Provide the [x, y] coordinate of the cell's center where the given text is located.  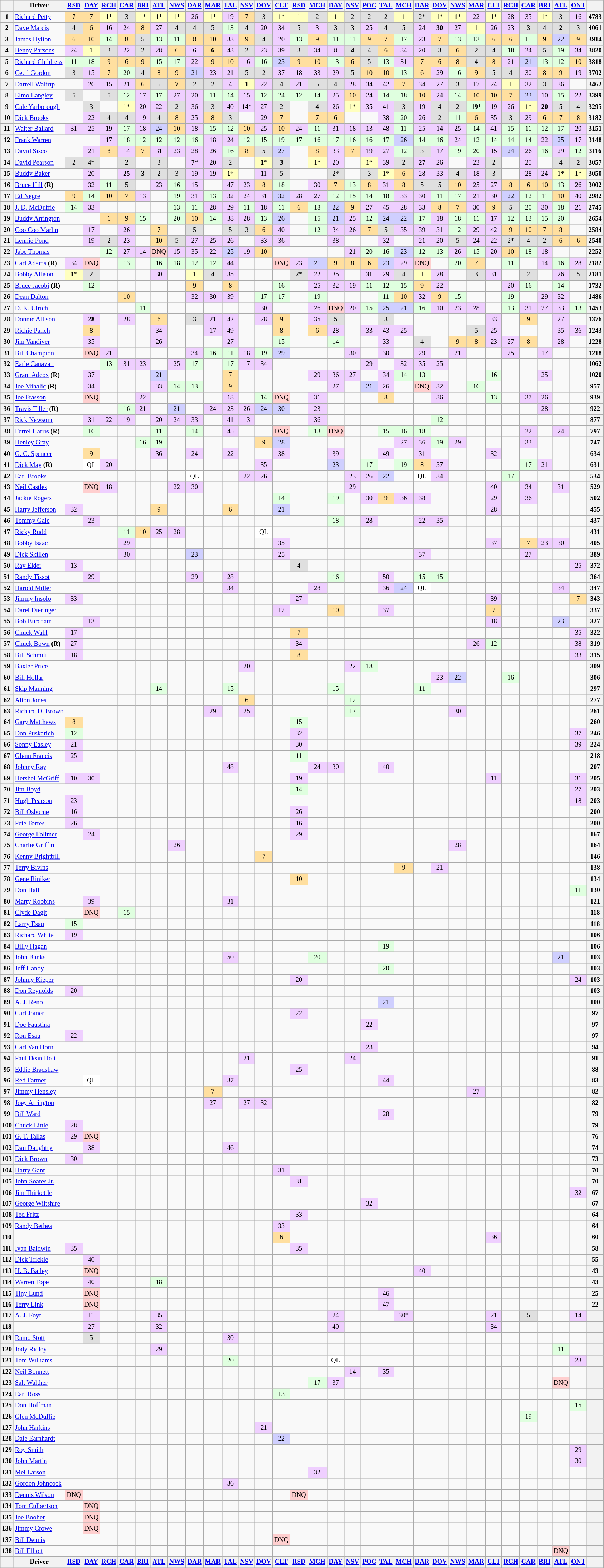
51 [7, 577]
Hershel McGriff [39, 778]
Coo Coo Marlin [39, 230]
939 [595, 398]
Richie Panch [39, 331]
529 [595, 488]
322 [595, 633]
3399 [595, 96]
3050 [595, 174]
Clyde Dagit [39, 913]
Benny Parsons [39, 51]
59 [7, 666]
132 [7, 1484]
A. J. Foyt [39, 1316]
125 [7, 1405]
Harry Gant [39, 1170]
56 [7, 633]
Doc Faustina [39, 1025]
120 [7, 1350]
Alton Jones [39, 700]
Richard White [39, 935]
72 [7, 812]
119 [7, 1338]
77 [7, 868]
19* [476, 106]
1486 [595, 297]
92 [7, 1036]
Jimmy Insolo [39, 599]
61 [7, 689]
3702 [595, 73]
534 [595, 476]
Dale Earnhardt [39, 1439]
Bill Champion [39, 353]
Dennis Wilson [39, 1495]
2745 [595, 208]
Bobby Allison [39, 275]
Earl Ross [39, 1394]
Jody Ridley [39, 1350]
Marty Robbins [39, 902]
Donnie Allison [39, 319]
2181 [595, 275]
315 [595, 655]
3820 [595, 51]
Bob Burcham [39, 622]
167 [595, 835]
Glenn Francis [39, 756]
306 [595, 678]
D. K. Ulrich [39, 308]
Gordon Johncock [39, 1484]
Jimmy Hensley [39, 1092]
111 [7, 1249]
57 [7, 644]
Tom Williams [39, 1361]
Terry Bivins [39, 868]
Don Puskarich [39, 733]
3116 [595, 151]
Red Farmer [39, 1081]
117 [7, 1316]
1218 [595, 353]
337 [595, 610]
Grant Adcox (R) [39, 376]
3002 [595, 185]
Skip Manning [39, 689]
Buddy Arrington [39, 218]
Jackie Rogers [39, 498]
93 [7, 1047]
Dean Dalton [39, 297]
2654 [595, 218]
71 [7, 801]
Hugh Pearson [39, 801]
Jeff Handy [39, 969]
Dick Brown [39, 1159]
Frank Warren [39, 140]
78 [7, 879]
81 [7, 913]
G. T. Tallas [39, 1137]
3914 [595, 39]
343 [595, 599]
277 [595, 700]
2584 [595, 230]
Earle Canavan [39, 364]
66 [7, 745]
Dick Brooks [39, 118]
75 [7, 845]
Harry Jefferson [39, 510]
372 [595, 566]
Bill Schmitt [39, 655]
136 [7, 1529]
1376 [595, 319]
Carl Van Horn [39, 1047]
Joe Mihalic (R) [39, 386]
84 [7, 946]
Johnny Kieper [39, 980]
2540 [595, 241]
Lennie Pond [39, 241]
69 [7, 778]
62 [7, 700]
53 [7, 599]
Buddy Baker [39, 174]
131 [7, 1472]
John Banks [39, 958]
A. J. Reno [39, 1002]
110 [7, 1237]
Harold Miller [39, 588]
Joe Booher [39, 1517]
Charlie Griffin [39, 845]
Bill Osborne [39, 812]
1020 [595, 376]
3818 [595, 62]
Neil Castles [39, 488]
96 [7, 1081]
126 [7, 1417]
63 [7, 711]
14* [247, 106]
455 [595, 510]
129 [7, 1450]
Paul Dean Holt [39, 1058]
65 [7, 733]
127 [7, 1428]
Cecil Gordon [39, 73]
J. D. McDuffie [39, 208]
2982 [595, 196]
Bill Ward [39, 1115]
205 [595, 778]
Joe Frasson [39, 398]
Dan Daughtry [39, 1148]
Don Hall [39, 890]
Rick Newsom [39, 420]
Richard D. Brown [39, 711]
Glen McDuffie [39, 1417]
7* [194, 163]
3295 [595, 106]
123 [7, 1383]
1243 [595, 331]
Ed Negre [39, 196]
Tommy Gale [39, 521]
90 [7, 1013]
Billy Hagan [39, 946]
Larry Esau [39, 924]
4783 [595, 17]
102 [7, 1148]
1453 [595, 308]
Kenny Brightbill [39, 857]
Jimmy Crowe [39, 1529]
68 [7, 768]
George Follmer [39, 835]
114 [7, 1282]
George Wiltshire [39, 1204]
Terry Link [39, 1305]
Roy Smith [39, 1450]
John Martin [39, 1462]
Henley Gray [39, 443]
747 [595, 443]
Bill Hollar [39, 678]
113 [7, 1271]
Chuck Wahl [39, 633]
Eddie Bradshaw [39, 1070]
Dick Trickle [39, 1260]
319 [595, 644]
2252 [595, 252]
133 [7, 1495]
957 [595, 386]
Carl Adams (R) [39, 263]
Randy Bethea [39, 1226]
261 [595, 711]
98 [7, 1103]
137 [7, 1539]
634 [595, 453]
112 [7, 1260]
Don Reynolds [39, 991]
3057 [595, 163]
116 [7, 1305]
Ted Fritz [39, 1215]
86 [7, 969]
Ivan Baldwin [39, 1249]
Johnny Ray [39, 768]
Dave Marcis [39, 29]
Richard Petty [39, 17]
364 [595, 577]
327 [595, 622]
Gary Matthews [39, 723]
107 [7, 1204]
Gene Riniker [39, 879]
Neil Bonnett [39, 1372]
1732 [595, 286]
164 [595, 845]
Ferrel Harris (R) [39, 431]
Dick Skillen [39, 555]
Chuck Little [39, 1125]
Bill Dennis [39, 1539]
2182 [595, 263]
260 [595, 723]
4* [91, 163]
3182 [595, 118]
135 [7, 1517]
Darel Dieringer [39, 610]
877 [595, 420]
85 [7, 958]
104 [7, 1170]
Salt Walther [39, 1383]
Ricky Rudd [39, 532]
Randy Tissot [39, 577]
David Sisco [39, 151]
Dick May (R) [39, 465]
431 [595, 532]
Darrell Waltrip [39, 84]
797 [595, 431]
631 [595, 465]
Travis Tiller (R) [39, 409]
122 [7, 1372]
502 [595, 498]
Richard Childress [39, 62]
30* [404, 1316]
80 [7, 902]
124 [7, 1394]
Cale Yarborough [39, 106]
95 [7, 1070]
389 [595, 555]
Chuck Bown (R) [39, 644]
3148 [595, 140]
G. C. Spencer [39, 453]
347 [595, 588]
Elmo Langley [39, 96]
Warren Tope [39, 1282]
54 [7, 610]
Jim Vandiver [39, 342]
John Soares Jr. [39, 1182]
Bobby Isaac [39, 543]
4061 [595, 29]
Ray Elder [39, 566]
297 [595, 689]
Sonny Easley [39, 745]
109 [7, 1226]
1062 [595, 364]
Walter Ballard [39, 129]
108 [7, 1215]
Carl Joiner [39, 1013]
David Pearson [39, 163]
437 [595, 521]
146 [595, 857]
101 [7, 1137]
87 [7, 980]
1228 [595, 342]
Baxter Price [39, 666]
John Harkins [39, 1428]
128 [7, 1439]
Ramo Stott [39, 1338]
Jim Boyd [39, 790]
89 [7, 1002]
Earl Brooks [39, 476]
James Hylton [39, 39]
H. B. Bailey [39, 1271]
246 [595, 733]
3462 [595, 84]
309 [595, 666]
Don Hoffman [39, 1405]
Mel Larson [39, 1472]
Ron Esau [39, 1036]
Tiny Lund [39, 1293]
Joey Arrington [39, 1103]
3151 [595, 129]
Tom Culbertson [39, 1506]
405 [595, 543]
115 [7, 1293]
Bruce Hill (R) [39, 185]
218 [595, 756]
207 [595, 768]
Bill Elliott [39, 1551]
Pete Torres [39, 823]
922 [595, 409]
224 [595, 745]
105 [7, 1182]
99 [7, 1115]
Jim Thirkettle [39, 1192]
52 [7, 588]
Jabe Thomas [39, 252]
Bruce Jacobi (R) [39, 286]
